Detect which cell encompasses the target text, then output its [x, y] center coordinate. 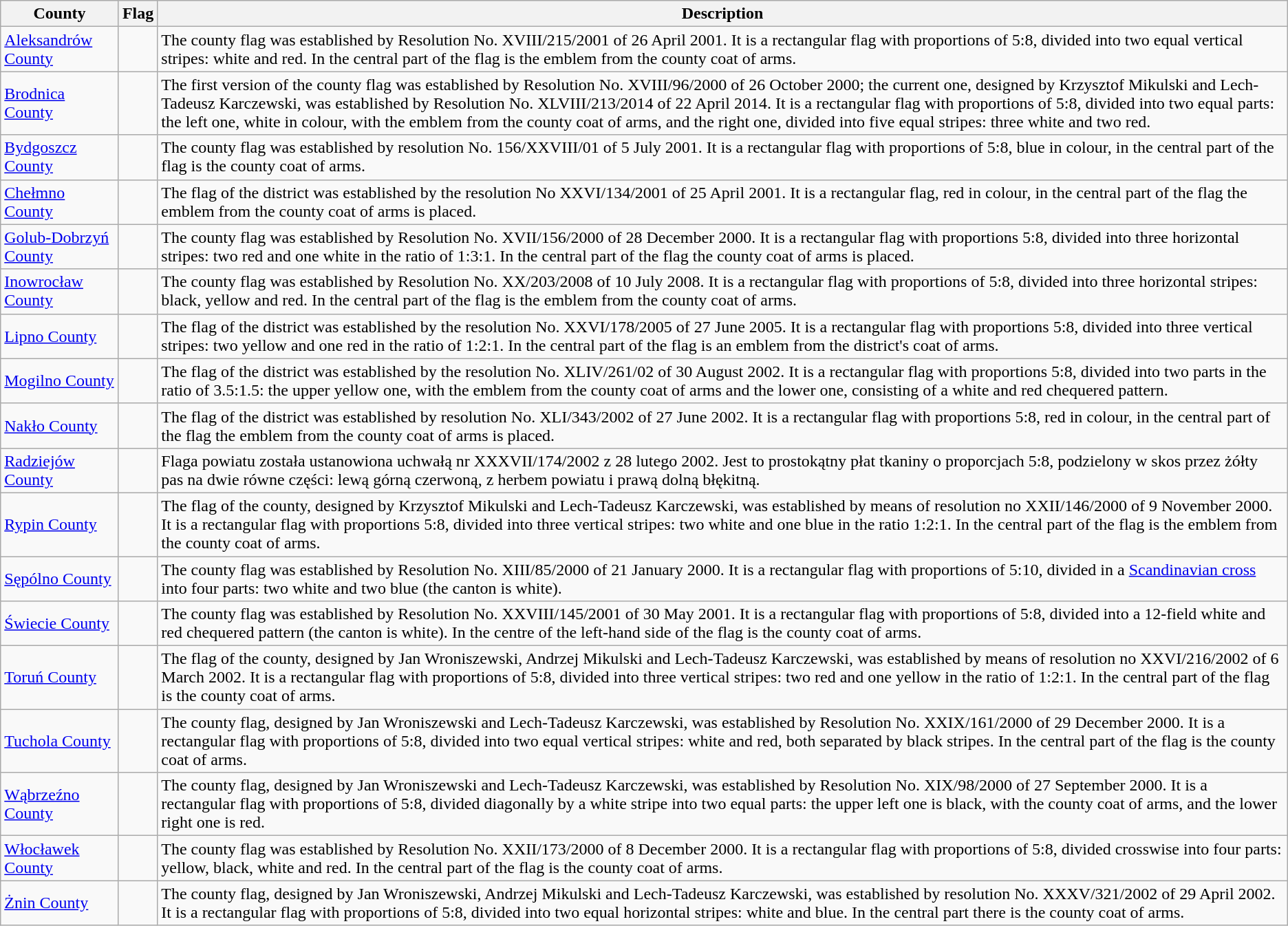
Wąbrzeźno County [60, 804]
Sępólno County [60, 578]
Mogilno County [60, 381]
Nakło County [60, 425]
Żnin County [60, 903]
Włocławek County [60, 859]
Description [722, 14]
Bydgoszcz County [60, 157]
Brodnica County [60, 103]
Aleksandrów County [60, 50]
Inowrocław County [60, 292]
Radziejów County [60, 471]
Toruń County [60, 678]
Lipno County [60, 336]
Świecie County [60, 623]
County [60, 14]
Chełmno County [60, 202]
Tuchola County [60, 741]
Flag [138, 14]
Golub-Dobrzyń County [60, 246]
Rypin County [60, 524]
